For the text-containing cell, return its midpoint in (x, y) coordinate format. 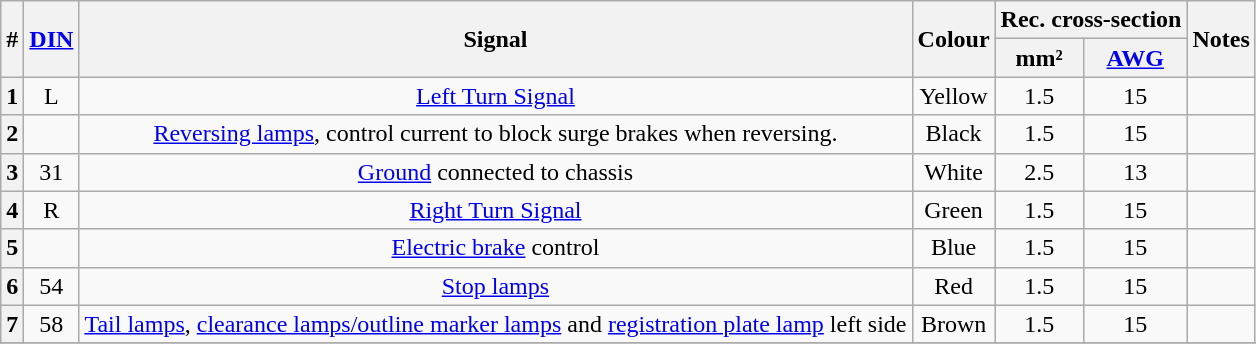
4 (12, 210)
Electric brake control (496, 248)
Notes (1221, 39)
mm² (1039, 58)
13 (1135, 172)
# (12, 39)
Colour (954, 39)
AWG (1135, 58)
Black (954, 134)
58 (52, 324)
L (52, 96)
Blue (954, 248)
2.5 (1039, 172)
Ground connected to chassis (496, 172)
6 (12, 286)
Signal (496, 39)
Left Turn Signal (496, 96)
3 (12, 172)
2 (12, 134)
1 (12, 96)
Reversing lamps, control current to block surge brakes when reversing. (496, 134)
R (52, 210)
Yellow (954, 96)
Rec. cross-section (1091, 20)
Tail lamps, clearance lamps/outline marker lamps and registration plate lamp left side (496, 324)
Brown (954, 324)
7 (12, 324)
31 (52, 172)
5 (12, 248)
Stop lamps (496, 286)
White (954, 172)
DIN (52, 39)
Red (954, 286)
54 (52, 286)
Right Turn Signal (496, 210)
Green (954, 210)
